Return [X, Y] of the center of cell containing provided text 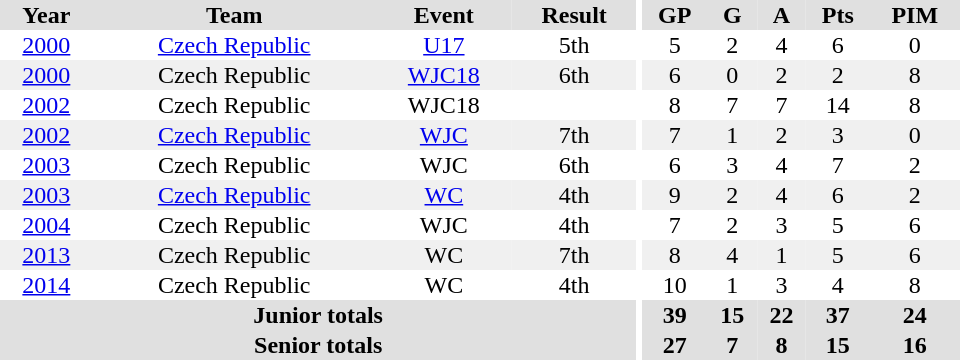
24 [915, 315]
2004 [46, 225]
Pts [838, 15]
39 [675, 315]
27 [675, 345]
G [732, 15]
22 [782, 315]
PIM [915, 15]
10 [675, 285]
2014 [46, 285]
5th [574, 45]
GP [675, 15]
Senior totals [318, 345]
14 [838, 105]
U17 [444, 45]
37 [838, 315]
Team [234, 15]
Year [46, 15]
16 [915, 345]
2013 [46, 255]
A [782, 15]
9 [675, 195]
Result [574, 15]
Junior totals [318, 315]
Event [444, 15]
